Find where the given text appears and provide that cell's center as [X, Y] coordinate. 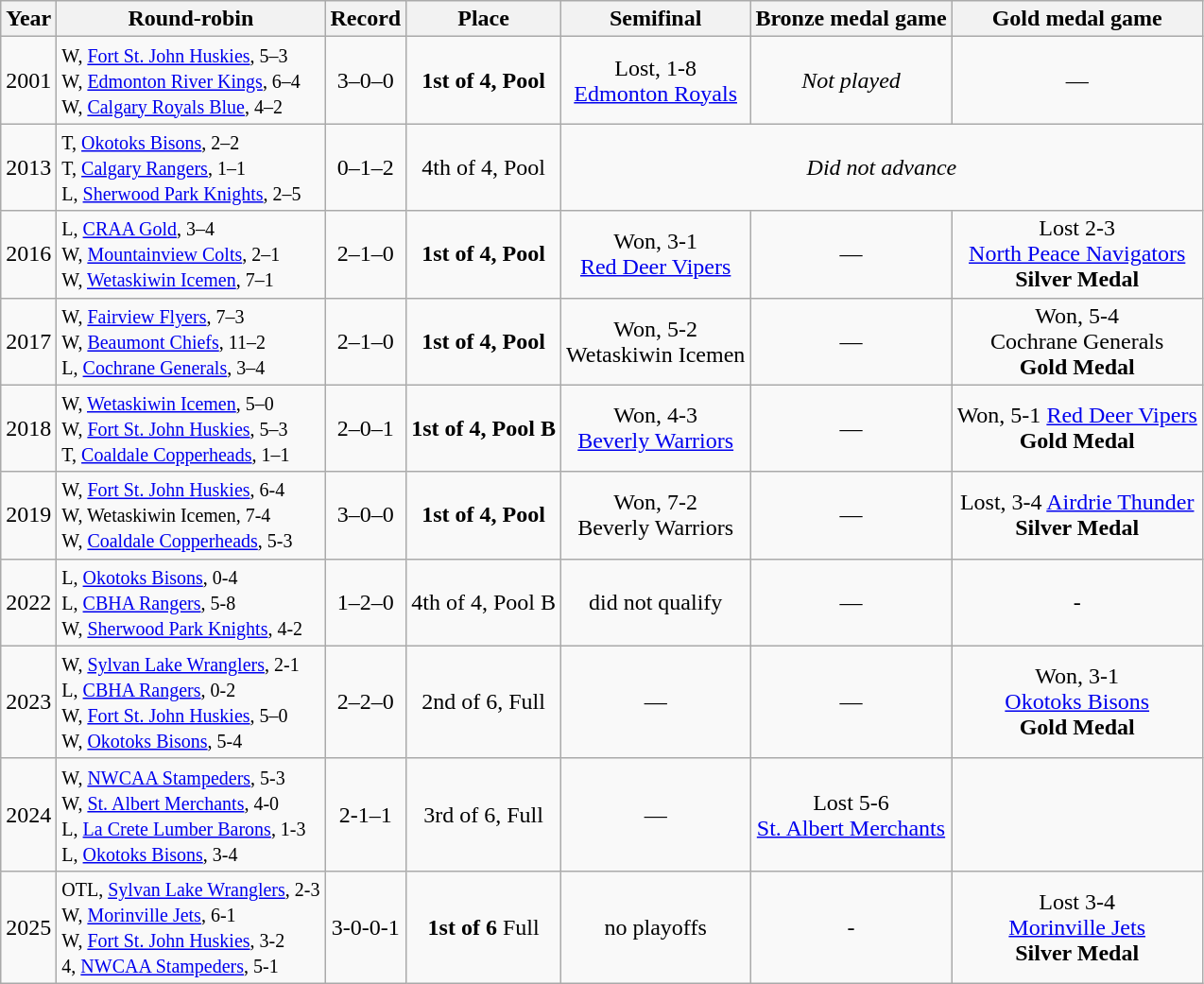
2018 [28, 428]
2013 [28, 167]
L, CRAA Gold, 3–4W, Mountainview Colts, 2–1W, Wetaskiwin Icemen, 7–1 [191, 254]
Won, 5-2 Wetaskiwin Icemen [655, 341]
OTL, Sylvan Lake Wranglers, 2-3W, Morinville Jets, 6-1W, Fort St. John Huskies, 3-24, NWCAA Stampeders, 5-1 [191, 926]
4th of 4, Pool [484, 167]
W, NWCAA Stampeders, 5-3W, St. Albert Merchants, 4-0L, La Crete Lumber Barons, 1-3L, Okotoks Bisons, 3-4 [191, 815]
3-0-0-1 [366, 926]
Lost, 3-4 Airdrie ThunderSilver Medal [1077, 515]
Won, 7-2 Beverly Warriors [655, 515]
W, Sylvan Lake Wranglers, 2-1L, CBHA Rangers, 0-2W, Fort St. John Huskies, 5–0W, Okotoks Bisons, 5-4 [191, 701]
L, Okotoks Bisons, 0-4L, CBHA Rangers, 5-8W, Sherwood Park Knights, 4-2 [191, 602]
W, Fairview Flyers, 7–3W, Beaumont Chiefs, 11–2L, Cochrane Generals, 3–4 [191, 341]
Lost, 1-8 Edmonton Royals [655, 80]
Place [484, 19]
1–2–0 [366, 602]
1st of 4, Pool B [484, 428]
Won, 5-4Cochrane GeneralsGold Medal [1077, 341]
Round-robin [191, 19]
Semifinal [655, 19]
W, Fort St. John Huskies, 5–3W, Edmonton River Kings, 6–4W, Calgary Royals Blue, 4–2 [191, 80]
4th of 4, Pool B [484, 602]
2-1–1 [366, 815]
Won, 4-3 Beverly Warriors [655, 428]
Won, 5-1 Red Deer VipersGold Medal [1077, 428]
2016 [28, 254]
2–0–1 [366, 428]
2024 [28, 815]
did not qualify [655, 602]
Lost 3-4 Morinville JetsSilver Medal [1077, 926]
Lost 2-3 North Peace NavigatorsSilver Medal [1077, 254]
no playoffs [655, 926]
Not played [851, 80]
Record [366, 19]
2nd of 6, Full [484, 701]
2023 [28, 701]
Bronze medal game [851, 19]
T, Okotoks Bisons, 2–2T, Calgary Rangers, 1–1L, Sherwood Park Knights, 2–5 [191, 167]
Won, 3-1Red Deer Vipers [655, 254]
2–2–0 [366, 701]
2001 [28, 80]
Year [28, 19]
1st of 6 Full [484, 926]
2017 [28, 341]
2025 [28, 926]
W, Fort St. John Huskies, 6-4W, Wetaskiwin Icemen, 7-4W, Coaldale Copperheads, 5-3 [191, 515]
Gold medal game [1077, 19]
Lost 5-6St. Albert Merchants [851, 815]
Won, 3-1 Okotoks BisonsGold Medal [1077, 701]
W, Wetaskiwin Icemen, 5–0W, Fort St. John Huskies, 5–3T, Coaldale Copperheads, 1–1 [191, 428]
Did not advance [881, 167]
2019 [28, 515]
2022 [28, 602]
0–1–2 [366, 167]
3rd of 6, Full [484, 815]
